Return the [x, y] coordinate for the center point of the cell that contains the specified text.  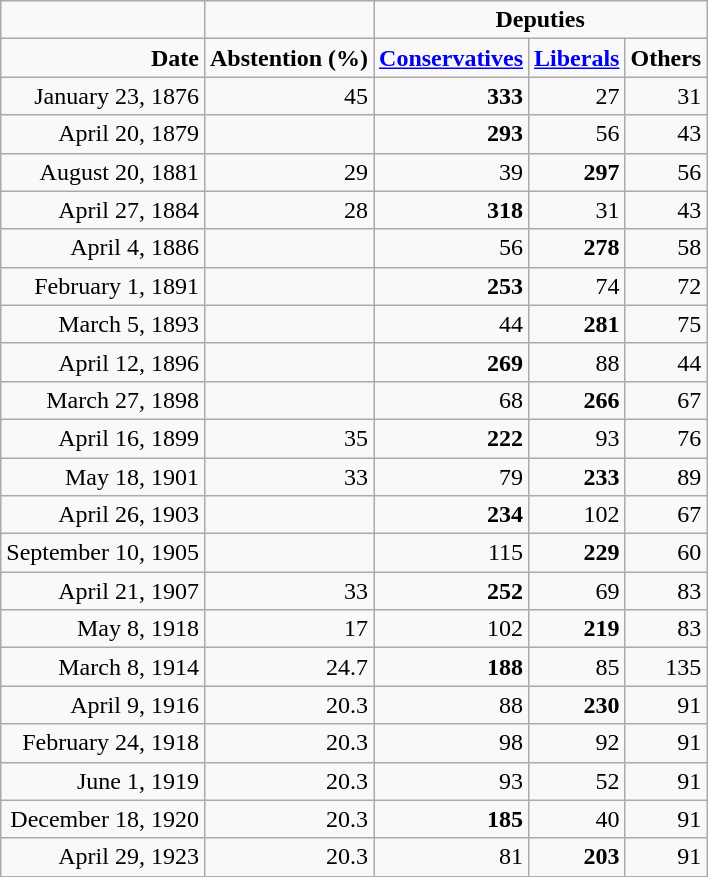
318 [452, 210]
60 [666, 553]
March 27, 1898 [103, 400]
297 [577, 172]
Liberals [577, 58]
74 [577, 286]
269 [452, 362]
69 [577, 591]
17 [288, 629]
Others [666, 58]
278 [577, 248]
229 [577, 553]
79 [452, 477]
January 23, 1876 [103, 96]
333 [452, 96]
75 [666, 324]
April 16, 1899 [103, 438]
230 [577, 705]
Deputies [540, 20]
253 [452, 286]
72 [666, 286]
219 [577, 629]
98 [452, 743]
March 8, 1914 [103, 667]
May 18, 1901 [103, 477]
76 [666, 438]
May 8, 1918 [103, 629]
April 9, 1916 [103, 705]
222 [452, 438]
52 [577, 781]
28 [288, 210]
40 [577, 819]
April 21, 1907 [103, 591]
135 [666, 667]
185 [452, 819]
Date [103, 58]
April 12, 1896 [103, 362]
December 18, 1920 [103, 819]
February 24, 1918 [103, 743]
April 26, 1903 [103, 515]
April 20, 1879 [103, 134]
August 20, 1881 [103, 172]
252 [452, 591]
March 5, 1893 [103, 324]
266 [577, 400]
April 4, 1886 [103, 248]
April 27, 1884 [103, 210]
September 10, 1905 [103, 553]
29 [288, 172]
85 [577, 667]
45 [288, 96]
188 [452, 667]
June 1, 1919 [103, 781]
27 [577, 96]
233 [577, 477]
Conservatives [452, 58]
89 [666, 477]
203 [577, 857]
293 [452, 134]
35 [288, 438]
92 [577, 743]
81 [452, 857]
58 [666, 248]
281 [577, 324]
39 [452, 172]
68 [452, 400]
February 1, 1891 [103, 286]
234 [452, 515]
115 [452, 553]
Abstention (%) [288, 58]
24.7 [288, 667]
April 29, 1923 [103, 857]
